Pinpoint the cell where the given text exists, returning its [X, Y] midpoint coordinate. 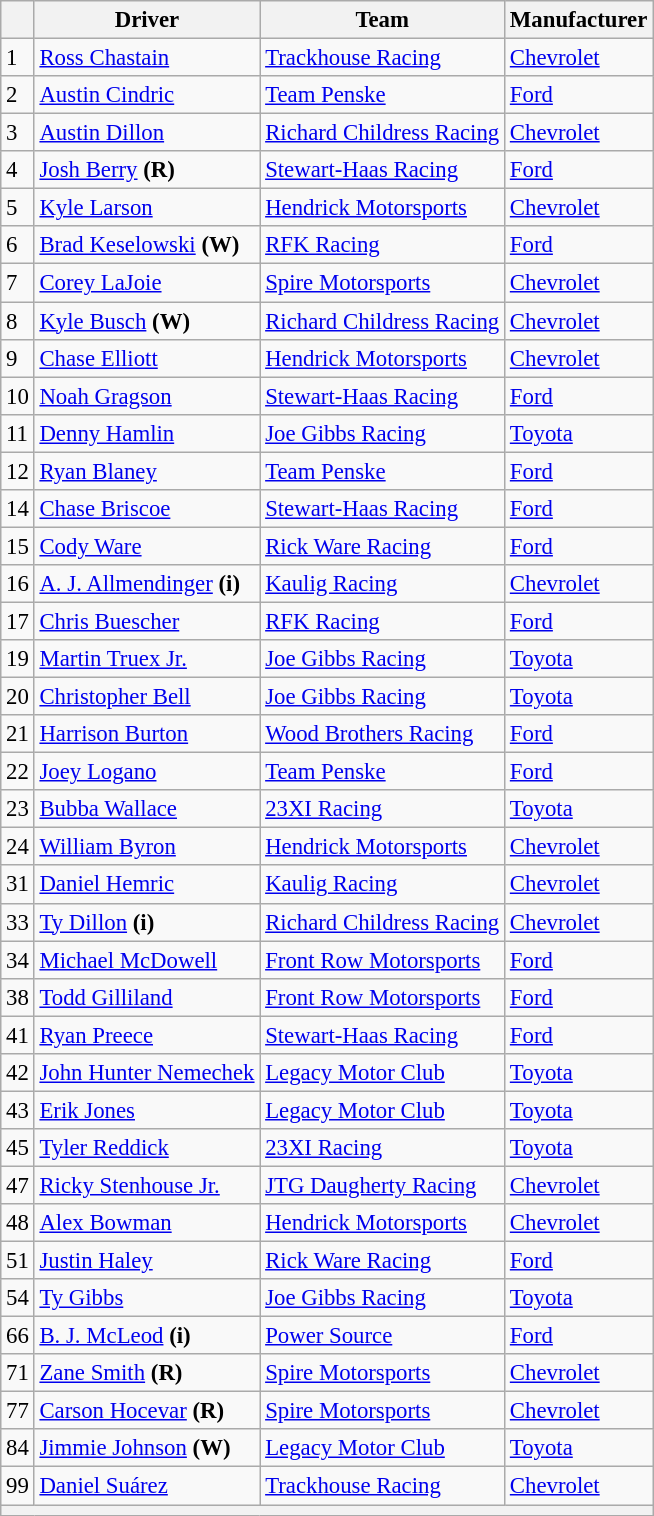
54 [18, 1298]
16 [18, 584]
42 [18, 1073]
Kyle Larson [147, 208]
Todd Gilliland [147, 997]
5 [18, 208]
47 [18, 1185]
Michael McDowell [147, 960]
6 [18, 245]
Alex Bowman [147, 1223]
66 [18, 1336]
Corey LaJoie [147, 283]
17 [18, 621]
Chris Buescher [147, 621]
Erik Jones [147, 1110]
Ryan Preece [147, 1035]
Chase Briscoe [147, 509]
Jimmie Johnson (W) [147, 1449]
A. J. Allmendinger (i) [147, 584]
2 [18, 95]
Brad Keselowski (W) [147, 245]
Ty Gibbs [147, 1298]
Wood Brothers Racing [382, 734]
JTG Daugherty Racing [382, 1185]
12 [18, 471]
Denny Hamlin [147, 433]
48 [18, 1223]
22 [18, 772]
B. J. McLeod (i) [147, 1336]
15 [18, 546]
84 [18, 1449]
Ty Dillon (i) [147, 922]
Chase Elliott [147, 358]
Joey Logano [147, 772]
Ryan Blaney [147, 471]
31 [18, 885]
21 [18, 734]
Austin Dillon [147, 133]
Tyler Reddick [147, 1148]
38 [18, 997]
Ricky Stenhouse Jr. [147, 1185]
43 [18, 1110]
34 [18, 960]
20 [18, 697]
4 [18, 170]
51 [18, 1261]
45 [18, 1148]
1 [18, 58]
77 [18, 1411]
Martin Truex Jr. [147, 659]
24 [18, 847]
Josh Berry (R) [147, 170]
7 [18, 283]
Manufacturer [579, 20]
19 [18, 659]
33 [18, 922]
Daniel Suárez [147, 1486]
99 [18, 1486]
8 [18, 321]
11 [18, 433]
Team [382, 20]
71 [18, 1373]
Power Source [382, 1336]
Driver [147, 20]
Christopher Bell [147, 697]
3 [18, 133]
Noah Gragson [147, 396]
Austin Cindric [147, 95]
William Byron [147, 847]
41 [18, 1035]
Ross Chastain [147, 58]
Justin Haley [147, 1261]
Daniel Hemric [147, 885]
Cody Ware [147, 546]
John Hunter Nemechek [147, 1073]
Kyle Busch (W) [147, 321]
14 [18, 509]
Carson Hocevar (R) [147, 1411]
9 [18, 358]
Zane Smith (R) [147, 1373]
10 [18, 396]
23 [18, 809]
Bubba Wallace [147, 809]
Harrison Burton [147, 734]
